Capture the cell that displays the provided text and extract its [X, Y] central coordinate. 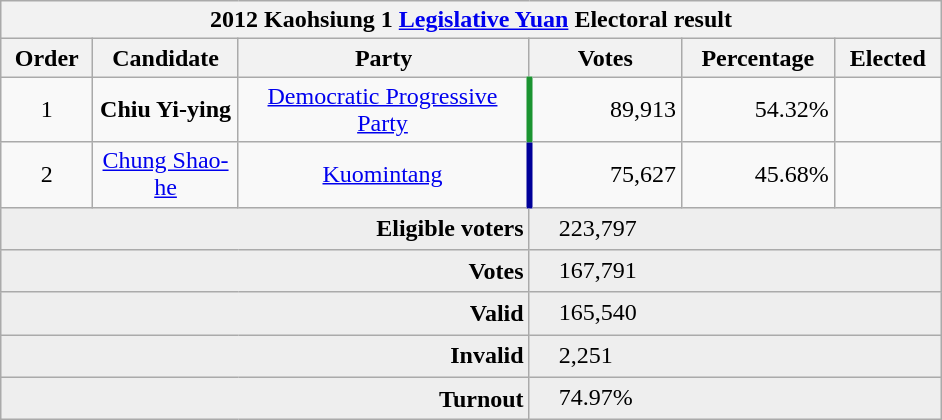
45.68% [758, 174]
167,791 [735, 272]
2012 Kaohsiung 1 Legislative Yuan Electoral result [470, 20]
Turnout [264, 398]
Candidate [166, 58]
Valid [264, 314]
Democratic Progressive Party [384, 110]
223,797 [735, 228]
89,913 [605, 110]
74.97% [735, 398]
Party [384, 58]
Order [46, 58]
Chung Shao-he [166, 174]
2,251 [735, 356]
Elected [888, 58]
75,627 [605, 174]
2 [46, 174]
Chiu Yi-ying [166, 110]
54.32% [758, 110]
Percentage [758, 58]
Eligible voters [264, 228]
165,540 [735, 314]
Kuomintang [384, 174]
1 [46, 110]
Invalid [264, 356]
